Return the (X, Y) coordinate for the center point of the cell that contains the specified text.  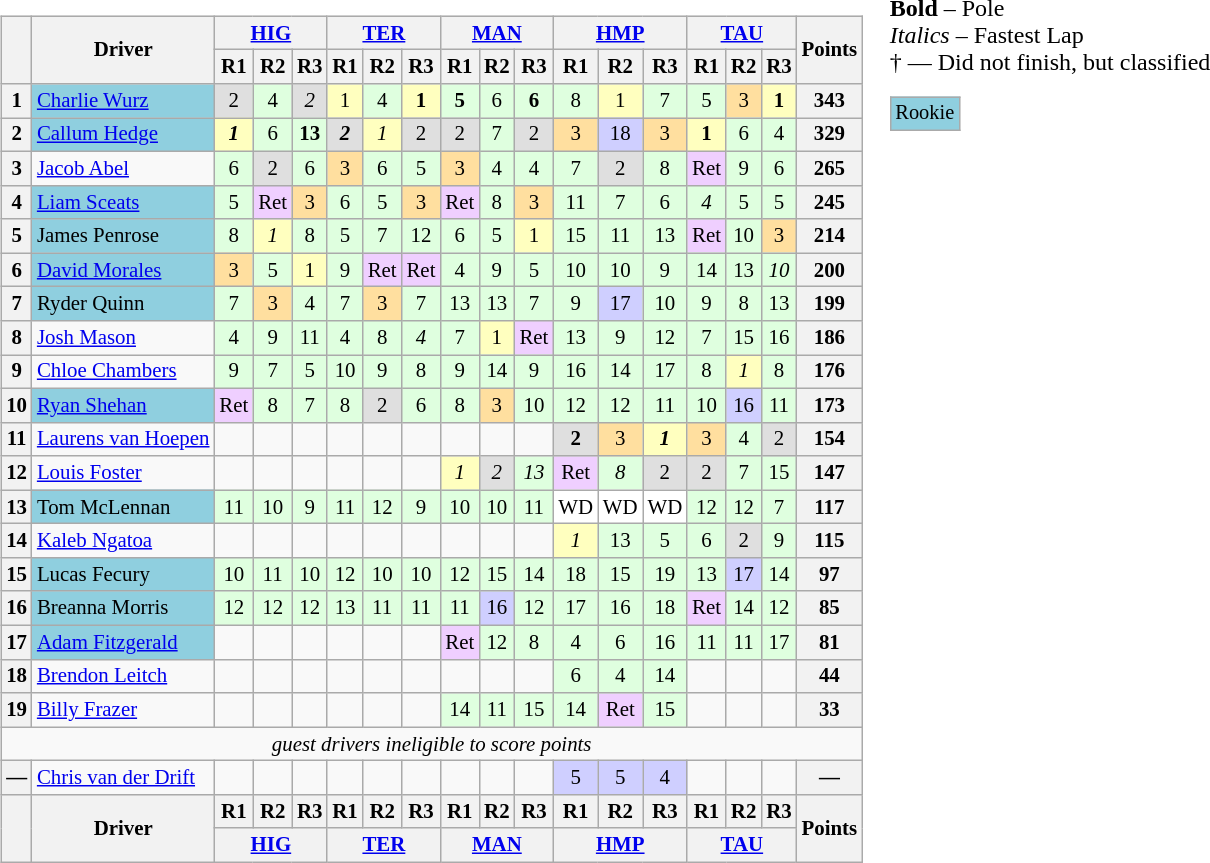
Ryder Quinn (123, 304)
Liam Sceats (123, 202)
97 (830, 575)
Billy Frazer (123, 710)
Rookie (924, 114)
Charlie Wurz (123, 101)
265 (830, 168)
guest drivers ineligible to score points (432, 744)
Josh Mason (123, 338)
33 (830, 710)
Jacob Abel (123, 168)
329 (830, 135)
115 (830, 541)
200 (830, 270)
154 (830, 439)
Adam Fitzgerald (123, 642)
David Morales (123, 270)
Ryan Shehan (123, 405)
44 (830, 676)
176 (830, 372)
245 (830, 202)
Chloe Chambers (123, 372)
James Penrose (123, 236)
Brendon Leitch (123, 676)
81 (830, 642)
186 (830, 338)
85 (830, 608)
Lucas Fecury (123, 575)
Laurens van Hoepen (123, 439)
Tom McLennan (123, 507)
117 (830, 507)
Chris van der Drift (123, 778)
Breanna Morris (123, 608)
343 (830, 101)
147 (830, 473)
214 (830, 236)
Kaleb Ngatoa (123, 541)
173 (830, 405)
199 (830, 304)
Louis Foster (123, 473)
Callum Hedge (123, 135)
